Search for the cell housing the specified text and yield its [x, y] center coordinate. 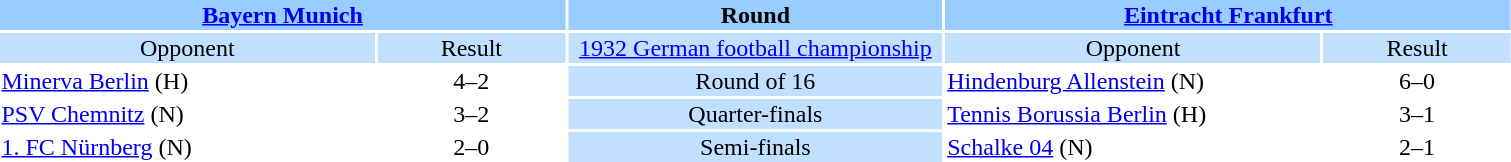
2–1 [1416, 147]
1. FC Nürnberg (N) [188, 147]
Round of 16 [756, 81]
1932 German football championship [756, 48]
Tennis Borussia Berlin (H) [1134, 114]
Hindenburg Allenstein (N) [1134, 81]
4–2 [472, 81]
6–0 [1416, 81]
Minerva Berlin (H) [188, 81]
Schalke 04 (N) [1134, 147]
2–0 [472, 147]
3–2 [472, 114]
3–1 [1416, 114]
Round [756, 15]
PSV Chemnitz (N) [188, 114]
Quarter-finals [756, 114]
Eintracht Frankfurt [1228, 15]
Semi-finals [756, 147]
Bayern Munich [282, 15]
